Provide the (X, Y) coordinate of the cell's center where the given text is located.  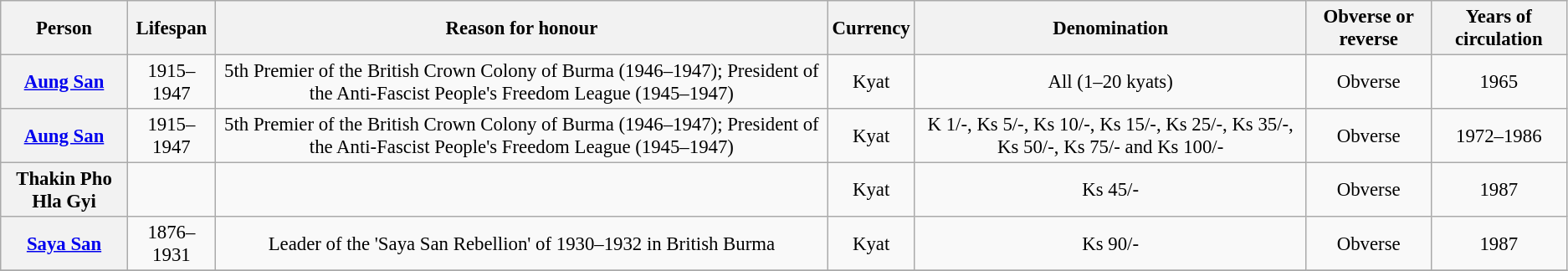
1972–1986 (1499, 135)
1876–1931 (171, 244)
Denomination (1110, 28)
Currency (871, 28)
Thakin Pho Hla Gyi (64, 191)
Saya San (64, 244)
Person (64, 28)
Ks 45/- (1110, 191)
All (1–20 kyats) (1110, 82)
Ks 90/- (1110, 244)
Obverse or reverse (1369, 28)
Reason for honour (522, 28)
1965 (1499, 82)
K 1/-, Ks 5/-, Ks 10/-, Ks 15/-, Ks 25/-, Ks 35/-, Ks 50/-, Ks 75/- and Ks 100/- (1110, 135)
Leader of the 'Saya San Rebellion' of 1930–1932 in British Burma (522, 244)
Lifespan (171, 28)
Years of circulation (1499, 28)
